Find where the given text appears and provide that cell's center as (x, y) coordinate. 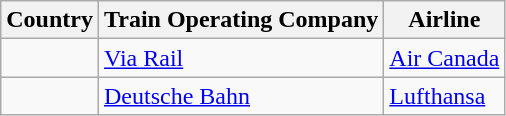
Deutsche Bahn (240, 96)
Train Operating Company (240, 20)
Lufthansa (444, 96)
Air Canada (444, 58)
Country (50, 20)
Airline (444, 20)
Via Rail (240, 58)
